From the cell containing the given text, extract its center point as (X, Y) coordinate. 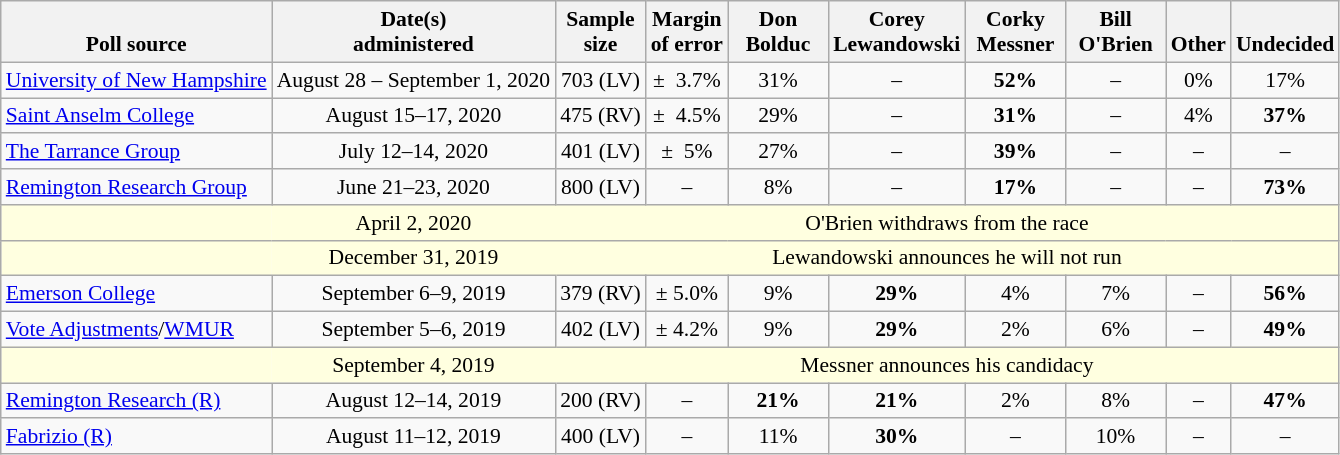
Emerson College (136, 294)
O'Brien withdraws from the race (947, 223)
± 5% (687, 152)
7% (1116, 294)
September 5–6, 2019 (414, 330)
73% (1285, 187)
Fabrizio (R) (136, 437)
± 5.0% (687, 294)
Corky Messner (1015, 32)
0% (1198, 80)
475 (RV) (600, 116)
Messner announces his candidacy (947, 365)
± 4.5% (687, 116)
49% (1285, 330)
56% (1285, 294)
Remington Research Group (136, 187)
September 6–9, 2019 (414, 294)
September 4, 2019 (414, 365)
400 (LV) (600, 437)
27% (778, 152)
April 2, 2020 (414, 223)
Undecided (1285, 32)
July 12–14, 2020 (414, 152)
Vote Adjustments/WMUR (136, 330)
703 (LV) (600, 80)
June 21–23, 2020 (414, 187)
39% (1015, 152)
Remington Research (R) (136, 401)
Lewandowski announces he will not run (947, 258)
47% (1285, 401)
Samplesize (600, 32)
August 15–17, 2020 (414, 116)
August 28 – September 1, 2020 (414, 80)
800 (LV) (600, 187)
The Tarrance Group (136, 152)
10% (1116, 437)
University of New Hampshire (136, 80)
Bill O'Brien (1116, 32)
Corey Lewandowski (896, 32)
30% (896, 437)
Date(s)administered (414, 32)
379 (RV) (600, 294)
11% (778, 437)
401 (LV) (600, 152)
Don Bolduc (778, 32)
Marginof error (687, 32)
Saint Anselm College (136, 116)
Other (1198, 32)
37% (1285, 116)
Poll source (136, 32)
402 (LV) (600, 330)
December 31, 2019 (414, 258)
52% (1015, 80)
6% (1116, 330)
± 3.7% (687, 80)
± 4.2% (687, 330)
August 11–12, 2019 (414, 437)
August 12–14, 2019 (414, 401)
200 (RV) (600, 401)
